Return the (X, Y) coordinate for the center point of the cell that contains the specified text.  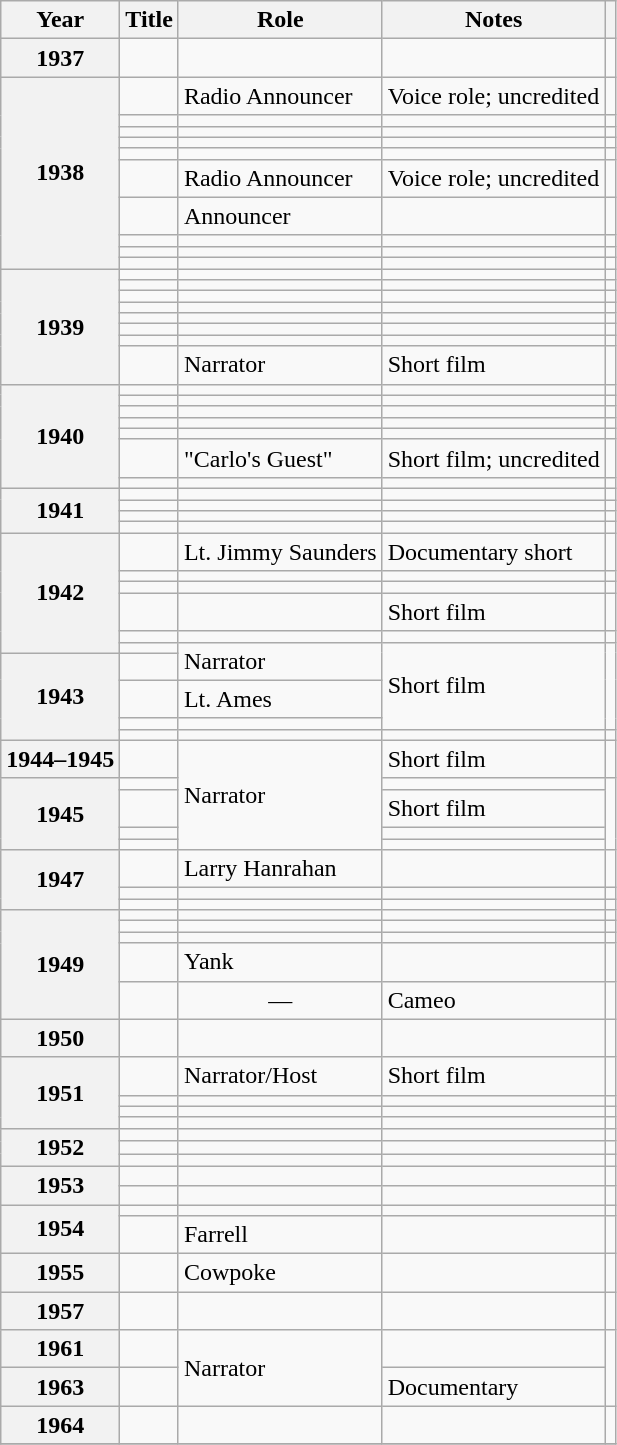
Lt. Ames (280, 699)
1955 (60, 1273)
1945 (60, 814)
Cameo (494, 1000)
Narrator/Host (280, 1076)
1940 (60, 436)
1937 (60, 58)
Cowpoke (280, 1273)
Larry Hanrahan (280, 869)
Title (150, 20)
Farrell (280, 1235)
Yank (280, 962)
1943 (60, 696)
1957 (60, 1311)
1947 (60, 880)
1949 (60, 964)
1953 (60, 1185)
1938 (60, 173)
Year (60, 20)
1963 (60, 1387)
Lt. Jimmy Saunders (280, 552)
1941 (60, 510)
1950 (60, 1038)
— (280, 1000)
Documentary short (494, 552)
1944–1945 (60, 759)
"Carlo's Guest" (280, 458)
1942 (60, 593)
Short film; uncredited (494, 458)
Notes (494, 20)
Role (280, 20)
Documentary (494, 1387)
1961 (60, 1349)
1939 (60, 326)
1954 (60, 1228)
Announcer (280, 216)
1952 (60, 1147)
1964 (60, 1425)
1951 (60, 1092)
